For the text-containing cell, return its midpoint in [x, y] coordinate format. 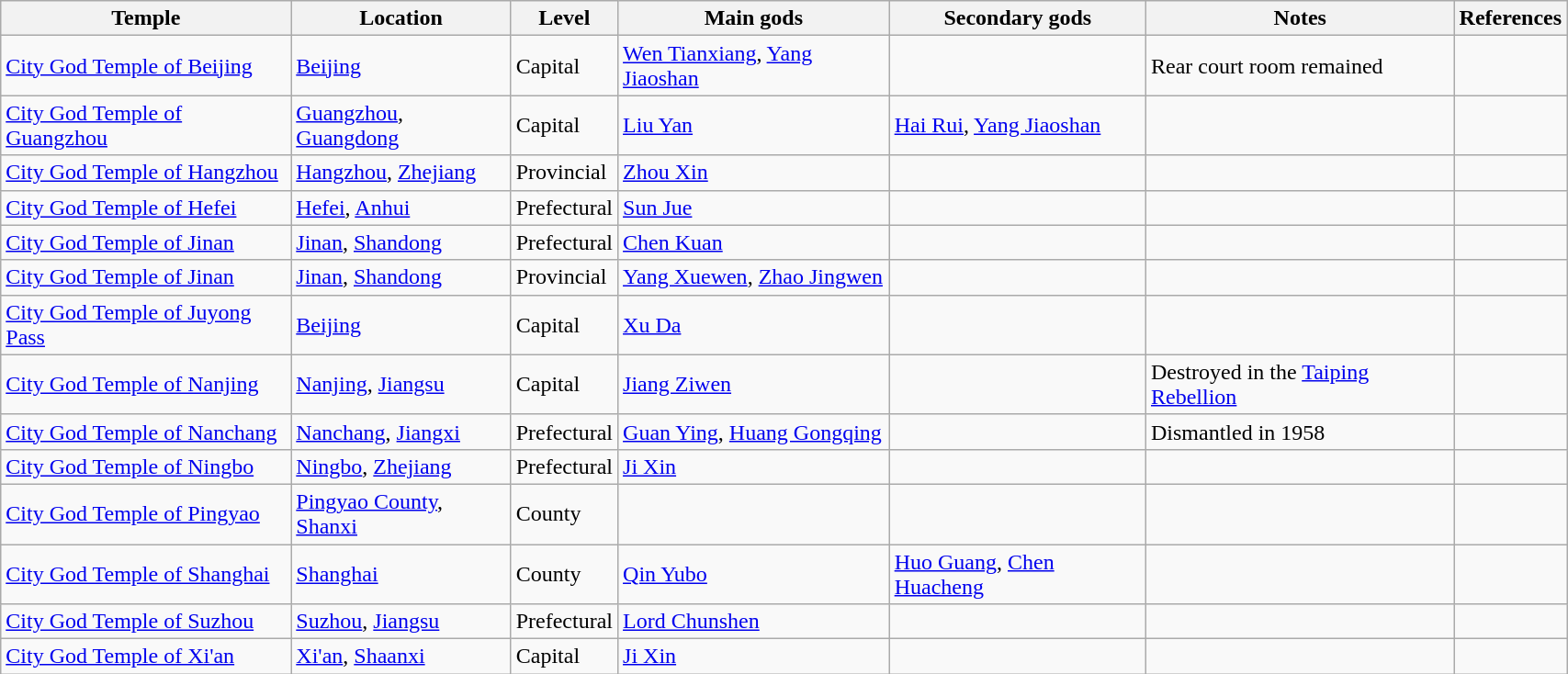
Liu Yan [754, 125]
City God Temple of Nanchang [146, 432]
City God Temple of Guangzhou [146, 125]
Location [400, 18]
City God Temple of Shanghai [146, 573]
Nanjing, Jiangsu [400, 384]
Shanghai [400, 573]
Chen Kuan [754, 242]
Main gods [754, 18]
Suzhou, Jiangsu [400, 622]
Hefei, Anhui [400, 208]
City God Temple of Hefei [146, 208]
Dismantled in 1958 [1300, 432]
Temple [146, 18]
Guangzhou, Guangdong [400, 125]
Xi'an, Shaanxi [400, 657]
City God Temple of Suzhou [146, 622]
City God Temple of Juyong Pass [146, 325]
Xu Da [754, 325]
Pingyao County, Shanxi [400, 514]
Wen Tianxiang, Yang Jiaoshan [754, 66]
Huo Guang, Chen Huacheng [1018, 573]
Zhou Xin [754, 173]
Qin Yubo [754, 573]
Lord Chunshen [754, 622]
Secondary gods [1018, 18]
City God Temple of Xi'an [146, 657]
Hangzhou, Zhejiang [400, 173]
Sun Jue [754, 208]
Destroyed in the Taiping Rebellion [1300, 384]
Level [564, 18]
City God Temple of Ningbo [146, 466]
City God Temple of Hangzhou [146, 173]
Ningbo, Zhejiang [400, 466]
City God Temple of Pingyao [146, 514]
Guan Ying, Huang Gongqing [754, 432]
City God Temple of Beijing [146, 66]
Jiang Ziwen [754, 384]
Nanchang, Jiangxi [400, 432]
Yang Xuewen, Zhao Jingwen [754, 277]
Hai Rui, Yang Jiaoshan [1018, 125]
City God Temple of Nanjing [146, 384]
References [1510, 18]
Rear court room remained [1300, 66]
Notes [1300, 18]
